Provide the [X, Y] coordinate of the cell's center where the given text is located.  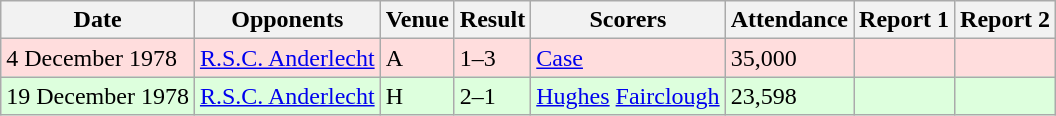
Report 2 [1006, 20]
Report 1 [904, 20]
4 December 1978 [98, 58]
Case [628, 58]
Attendance [789, 20]
Scorers [628, 20]
Date [98, 20]
H [417, 96]
19 December 1978 [98, 96]
1–3 [492, 58]
A [417, 58]
Hughes Fairclough [628, 96]
Opponents [287, 20]
35,000 [789, 58]
Result [492, 20]
Venue [417, 20]
23,598 [789, 96]
2–1 [492, 96]
